Capture the cell that displays the provided text and extract its [x, y] central coordinate. 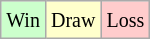
Win [24, 20]
Draw [72, 20]
Loss [126, 20]
